Return the (X, Y) coordinate for the center point of the cell that contains the specified text.  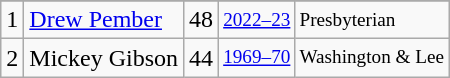
1969–70 (257, 58)
2022–23 (257, 20)
Drew Pember (104, 20)
Mickey Gibson (104, 58)
1 (12, 20)
Washington & Lee (372, 58)
2 (12, 58)
44 (202, 58)
Presbyterian (372, 20)
48 (202, 20)
